Determine the [x, y] coordinate at the center of the cell enclosing the given text.  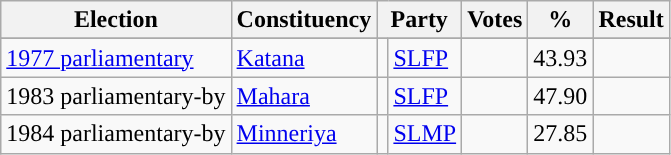
1983 parliamentary-by [116, 96]
Election [116, 20]
Katana [304, 58]
1984 parliamentary-by [116, 134]
27.85 [560, 134]
1977 parliamentary [116, 58]
Minneriya [304, 134]
% [560, 20]
Result [631, 20]
Votes [495, 20]
Mahara [304, 96]
Constituency [304, 20]
47.90 [560, 96]
43.93 [560, 58]
Party [420, 20]
SLMP [425, 134]
